Output the [X, Y] coordinate of the center of the cell containing the given text.  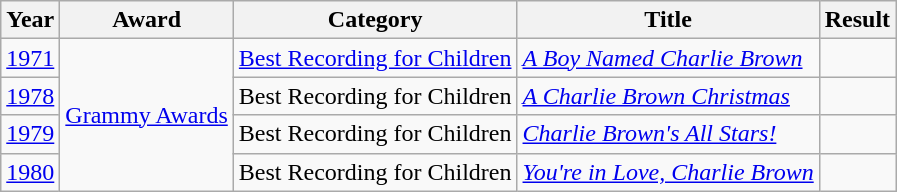
1980 [30, 172]
A Boy Named Charlie Brown [668, 58]
You're in Love, Charlie Brown [668, 172]
Grammy Awards [147, 115]
Year [30, 20]
Result [857, 20]
Award [147, 20]
1979 [30, 134]
1971 [30, 58]
Title [668, 20]
1978 [30, 96]
A Charlie Brown Christmas [668, 96]
Category [375, 20]
Charlie Brown's All Stars! [668, 134]
